Extract the (X, Y) coordinate from the center of the cell holding the provided text.  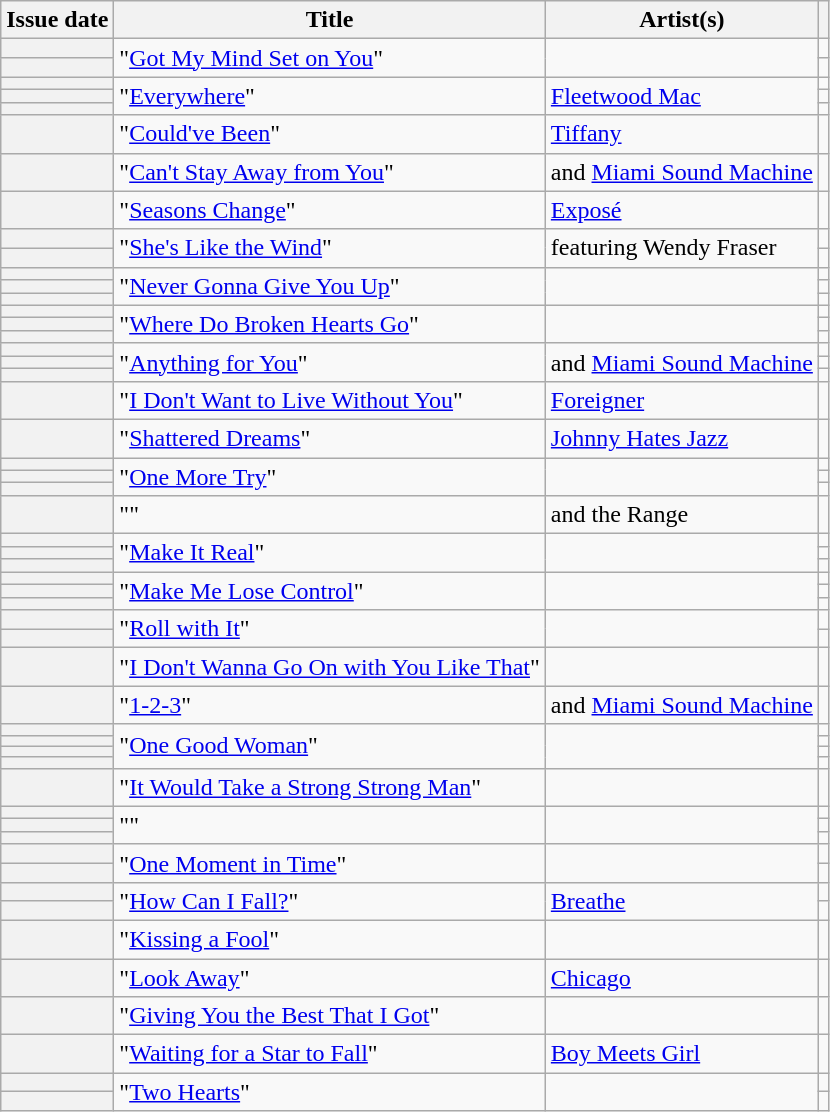
"One Good Woman" (330, 746)
Title (330, 20)
Artist(s) (682, 20)
Johnny Hates Jazz (682, 438)
"Where Do Broken Hearts Go" (330, 324)
"Make Me Lose Control" (330, 591)
"Seasons Change" (330, 210)
Chicago (682, 977)
"How Can I Fall?" (330, 901)
"Make It Real" (330, 553)
"Anything for You" (330, 362)
"Look Away" (330, 977)
"Can't Stay Away from You" (330, 172)
"Got My Mind Set on You" (330, 58)
Tiffany (682, 134)
"Waiting for a Star to Fall" (330, 1054)
Fleetwood Mac (682, 96)
"I Don't Wanna Go On with You Like That" (330, 667)
"She's Like the Wind" (330, 248)
"One More Try" (330, 477)
"It Would Take a Strong Strong Man" (330, 787)
"Two Hearts" (330, 1092)
and the Range (682, 515)
"Shattered Dreams" (330, 438)
"Giving You the Best That I Got" (330, 1016)
Exposé (682, 210)
"Everywhere" (330, 96)
"Could've Been" (330, 134)
"1-2-3" (330, 705)
"Kissing a Fool" (330, 939)
"Never Gonna Give You Up" (330, 286)
"One Moment in Time" (330, 863)
Breathe (682, 901)
"Roll with It" (330, 629)
Foreigner (682, 400)
Boy Meets Girl (682, 1054)
featuring Wendy Fraser (682, 248)
"I Don't Want to Live Without You" (330, 400)
Issue date (58, 20)
